Determine the (x, y) coordinate at the center of the cell enclosing the given text.  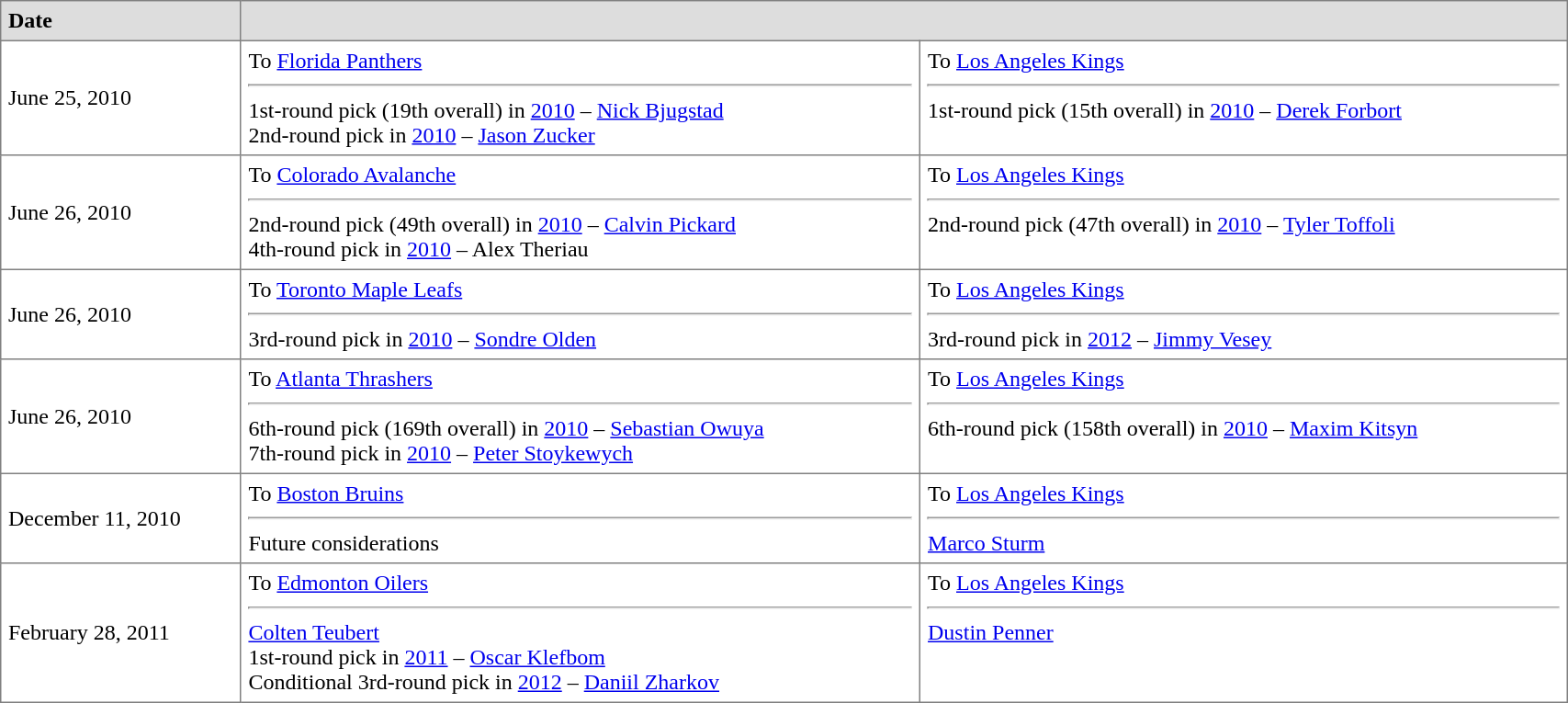
February 28, 2011 (121, 633)
To Los Angeles Kings Dustin Penner (1244, 633)
To Boston Bruins Future considerations (581, 518)
To Los Angeles Kings 2nd-round pick (47th overall) in 2010 – Tyler Toffoli (1244, 212)
To Los Angeles Kings 3rd-round pick in 2012 – Jimmy Vesey (1244, 314)
To Toronto Maple Leafs 3rd-round pick in 2010 – Sondre Olden (581, 314)
Date (121, 21)
To Edmonton Oilers Colten Teubert1st-round pick in 2011 – Oscar KlefbomConditional 3rd-round pick in 2012 – Daniil Zharkov (581, 633)
December 11, 2010 (121, 518)
To Los Angeles Kings Marco Sturm (1244, 518)
To Colorado Avalanche 2nd-round pick (49th overall) in 2010 – Calvin Pickard4th-round pick in 2010 – Alex Theriau (581, 212)
To Los Angeles Kings 6th-round pick (158th overall) in 2010 – Maxim Kitsyn (1244, 416)
To Florida Panthers 1st-round pick (19th overall) in 2010 – Nick Bjugstad2nd-round pick in 2010 – Jason Zucker (581, 97)
To Los Angeles Kings 1st-round pick (15th overall) in 2010 – Derek Forbort (1244, 97)
June 25, 2010 (121, 97)
To Atlanta Thrashers 6th-round pick (169th overall) in 2010 – Sebastian Owuya7th-round pick in 2010 – Peter Stoykewych (581, 416)
